Identify which cell holds the provided text, then report its (x, y) central coordinate. 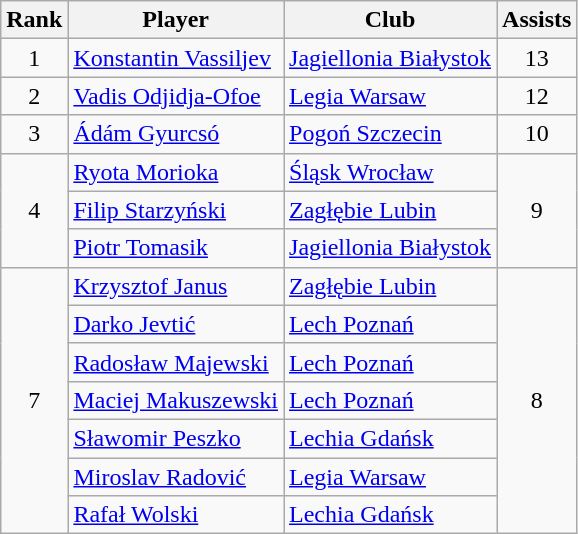
Sławomir Peszko (176, 438)
7 (34, 400)
12 (537, 96)
13 (537, 58)
Rafał Wolski (176, 515)
Vadis Odjidja-Ofoe (176, 96)
8 (537, 400)
Ryota Morioka (176, 172)
Maciej Makuszewski (176, 400)
Piotr Tomasik (176, 248)
Pogoń Szczecin (390, 134)
Assists (537, 20)
1 (34, 58)
3 (34, 134)
Filip Starzyński (176, 210)
Miroslav Radović (176, 477)
Player (176, 20)
Radosław Majewski (176, 362)
Śląsk Wrocław (390, 172)
Krzysztof Janus (176, 286)
Darko Jevtić (176, 324)
Club (390, 20)
2 (34, 96)
Konstantin Vassiljev (176, 58)
10 (537, 134)
Rank (34, 20)
Ádám Gyurcsó (176, 134)
9 (537, 210)
4 (34, 210)
